For the text-containing cell, return its midpoint in (X, Y) coordinate format. 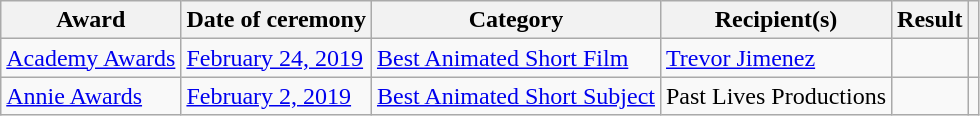
Trevor Jimenez (776, 58)
February 24, 2019 (276, 58)
February 2, 2019 (276, 96)
Date of ceremony (276, 20)
Award (91, 20)
Result (930, 20)
Category (516, 20)
Best Animated Short Film (516, 58)
Academy Awards (91, 58)
Annie Awards (91, 96)
Best Animated Short Subject (516, 96)
Recipient(s) (776, 20)
Past Lives Productions (776, 96)
